Identify which cell holds the provided text, then report its [X, Y] central coordinate. 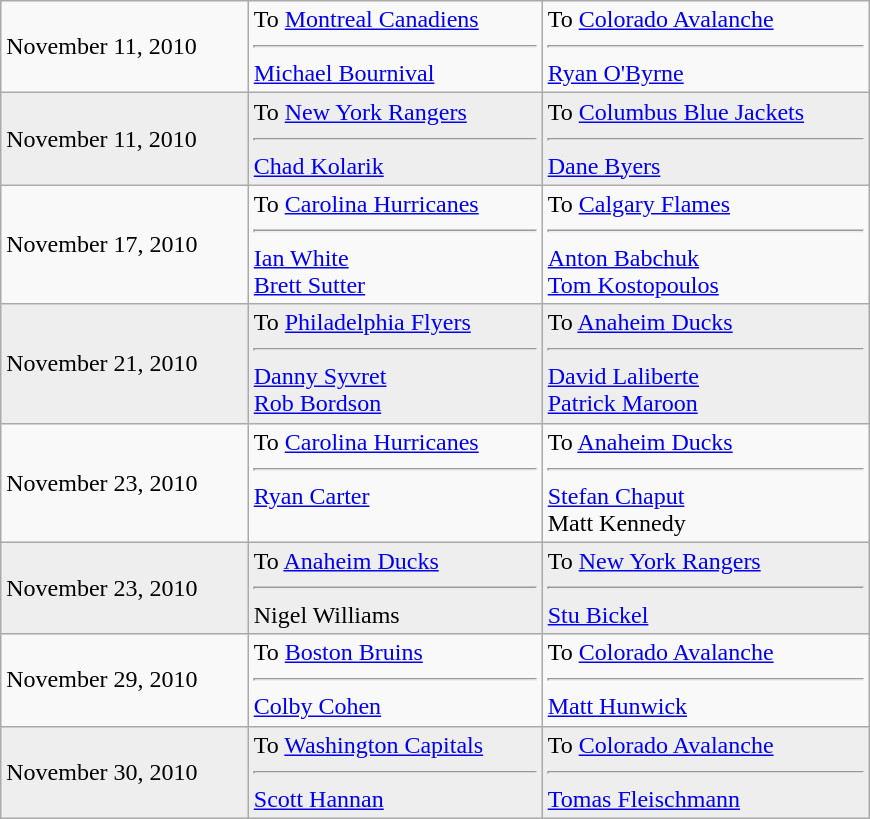
To Anaheim DucksStefan ChaputMatt Kennedy [706, 482]
To New York RangersStu Bickel [706, 588]
To Montreal CanadiensMichael Bournival [395, 47]
November 29, 2010 [125, 680]
November 21, 2010 [125, 364]
To Boston BruinsColby Cohen [395, 680]
To Anaheim DucksDavid LalibertePatrick Maroon [706, 364]
November 17, 2010 [125, 244]
To Calgary FlamesAnton BabchukTom Kostopoulos [706, 244]
To Washington CapitalsScott Hannan [395, 772]
To New York RangersChad Kolarik [395, 139]
To Colorado AvalancheMatt Hunwick [706, 680]
To Philadelphia FlyersDanny SyvretRob Bordson [395, 364]
To Anaheim DucksNigel Williams [395, 588]
To Colorado AvalancheTomas Fleischmann [706, 772]
To Carolina HurricanesIan WhiteBrett Sutter [395, 244]
November 30, 2010 [125, 772]
To Colorado AvalancheRyan O'Byrne [706, 47]
To Columbus Blue JacketsDane Byers [706, 139]
To Carolina HurricanesRyan Carter [395, 482]
